For the text-containing cell, return its midpoint in (X, Y) coordinate format. 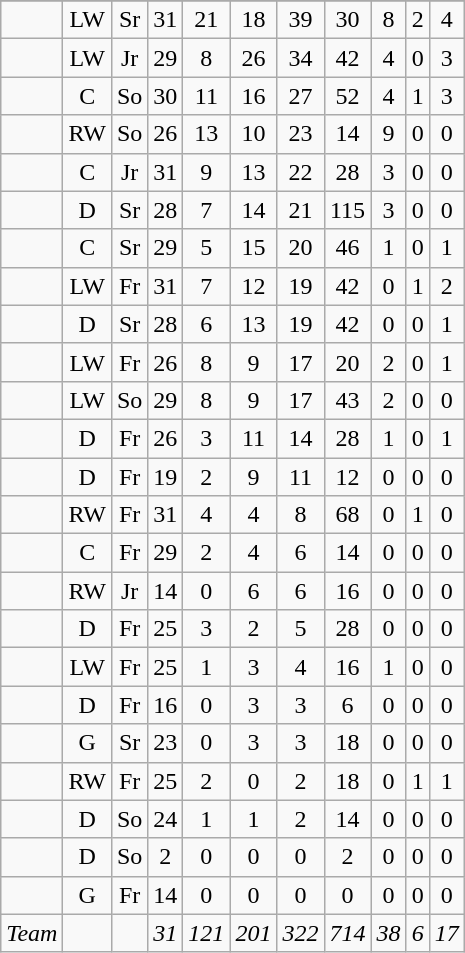
322 (300, 933)
201 (254, 933)
714 (348, 933)
115 (348, 210)
15 (254, 248)
24 (166, 819)
34 (300, 58)
68 (348, 515)
Team (32, 933)
27 (300, 96)
121 (206, 933)
39 (300, 20)
46 (348, 248)
43 (348, 400)
38 (388, 933)
52 (348, 96)
22 (300, 172)
10 (254, 134)
